Find where the given text appears and provide that cell's center as (X, Y) coordinate. 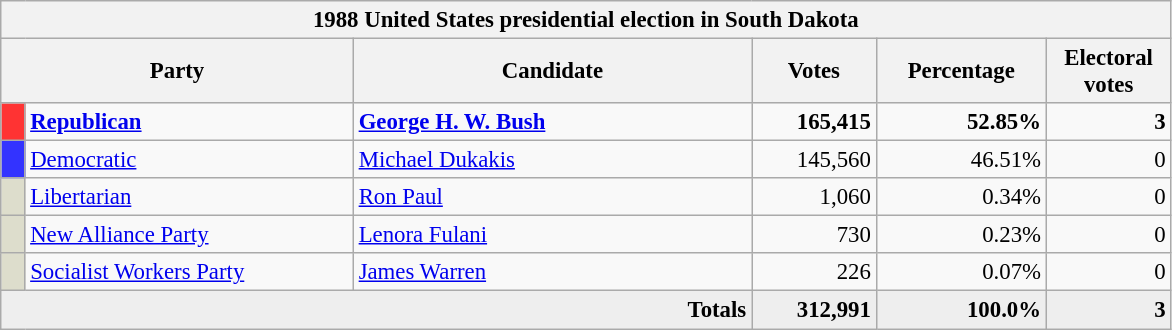
James Warren (552, 273)
Candidate (552, 72)
0.34% (961, 197)
Party (178, 72)
Republican (189, 122)
Socialist Workers Party (189, 273)
George H. W. Bush (552, 122)
Libertarian (189, 197)
312,991 (814, 310)
Electoral votes (1108, 72)
46.51% (961, 160)
Totals (376, 310)
Democratic (189, 160)
Lenora Fulani (552, 235)
226 (814, 273)
165,415 (814, 122)
0.07% (961, 273)
Michael Dukakis (552, 160)
730 (814, 235)
1988 United States presidential election in South Dakota (586, 20)
0.23% (961, 235)
52.85% (961, 122)
145,560 (814, 160)
New Alliance Party (189, 235)
Percentage (961, 72)
Votes (814, 72)
Ron Paul (552, 197)
1,060 (814, 197)
100.0% (961, 310)
